Extract the [x, y] coordinate from the center of the cell holding the provided text.  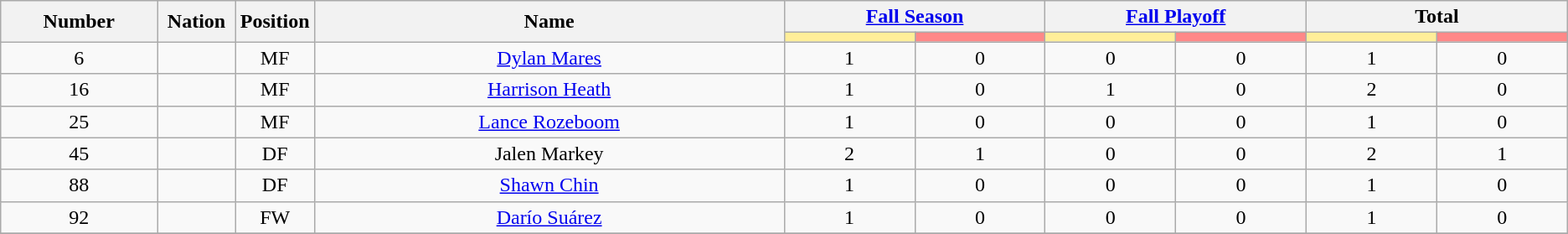
Nation [197, 22]
16 [79, 90]
92 [79, 217]
Total [1437, 17]
Dylan Mares [549, 58]
88 [79, 185]
Shawn Chin [549, 185]
25 [79, 122]
Jalen Markey [549, 153]
Name [549, 22]
Fall Season [915, 17]
Number [79, 22]
Lance Rozeboom [549, 122]
Darío Suárez [549, 217]
45 [79, 153]
FW [275, 217]
Fall Playoff [1176, 17]
6 [79, 58]
Position [275, 22]
Harrison Heath [549, 90]
